Extract the [X, Y] coordinate from the center of the cell holding the provided text.  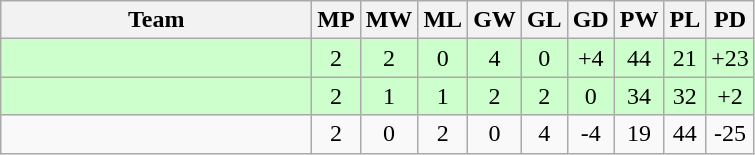
+4 [590, 58]
19 [639, 134]
+2 [730, 96]
Team [156, 20]
ML [443, 20]
PD [730, 20]
21 [685, 58]
PW [639, 20]
-4 [590, 134]
GD [590, 20]
MW [389, 20]
MP [336, 20]
GW [495, 20]
+23 [730, 58]
-25 [730, 134]
32 [685, 96]
PL [685, 20]
34 [639, 96]
GL [544, 20]
